Identify which cell holds the provided text, then report its [x, y] central coordinate. 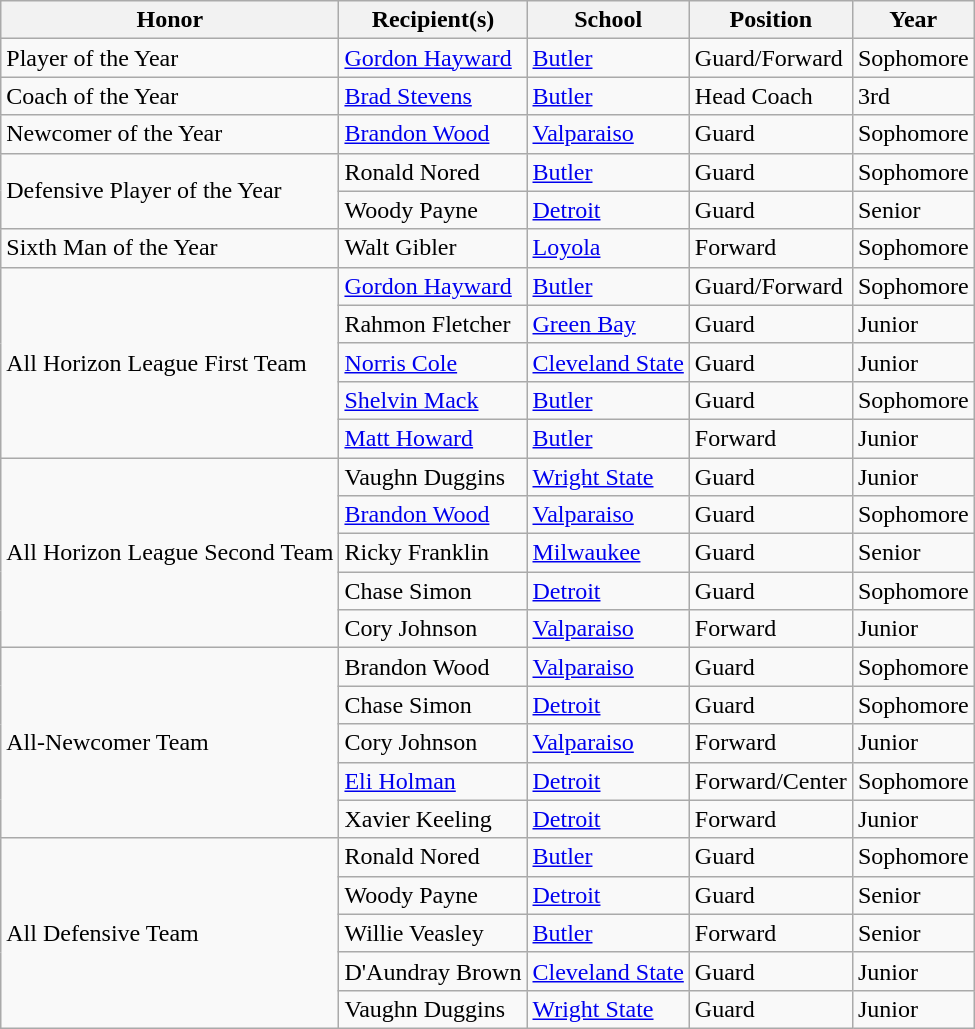
Shelvin Mack [433, 400]
Walt Gibler [433, 248]
Head Coach [770, 96]
D'Aundray Brown [433, 971]
All Horizon League Second Team [170, 553]
Player of the Year [170, 58]
Xavier Keeling [433, 819]
Eli Holman [433, 781]
Brad Stevens [433, 96]
Norris Cole [433, 362]
Matt Howard [433, 438]
Year [913, 20]
Ricky Franklin [433, 553]
All-Newcomer Team [170, 743]
Newcomer of the Year [170, 134]
Position [770, 20]
3rd [913, 96]
Rahmon Fletcher [433, 324]
Sixth Man of the Year [170, 248]
Recipient(s) [433, 20]
Green Bay [608, 324]
School [608, 20]
Willie Veasley [433, 933]
Defensive Player of the Year [170, 191]
All Horizon League First Team [170, 362]
All Defensive Team [170, 933]
Honor [170, 20]
Loyola [608, 248]
Coach of the Year [170, 96]
Forward/Center [770, 781]
Milwaukee [608, 553]
